Locate the cell with the specified text and output its [x, y] center coordinate. 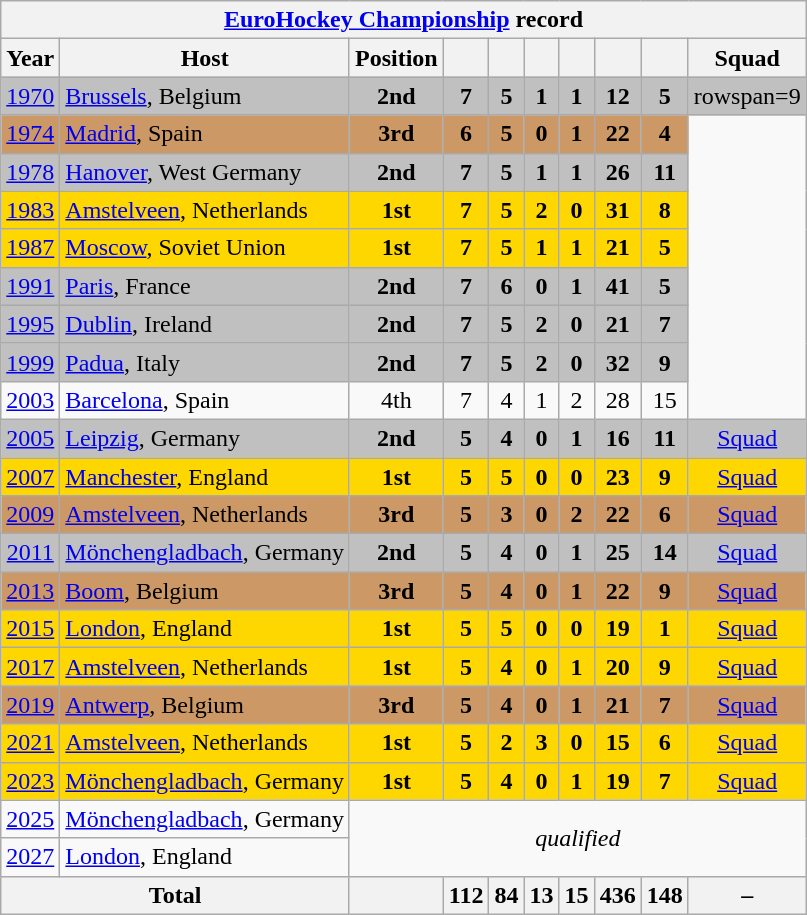
Madrid, Spain [205, 134]
Manchester, England [205, 477]
2027 [30, 857]
Brussels, Belgium [205, 96]
2007 [30, 477]
2009 [30, 515]
16 [618, 438]
25 [618, 553]
Dublin, Ireland [205, 324]
qualified [578, 838]
2013 [30, 591]
2005 [30, 438]
Leipzig, Germany [205, 438]
EuroHockey Championship record [404, 20]
Hanover, West Germany [205, 172]
8 [664, 210]
1974 [30, 134]
148 [664, 895]
13 [542, 895]
– [747, 895]
26 [618, 172]
rowspan=9 [747, 96]
Paris, France [205, 286]
1987 [30, 248]
1991 [30, 286]
Moscow, Soviet Union [205, 248]
1995 [30, 324]
32 [618, 362]
Boom, Belgium [205, 591]
31 [618, 210]
2015 [30, 629]
Padua, Italy [205, 362]
1983 [30, 210]
2011 [30, 553]
Position [396, 58]
4th [396, 400]
41 [618, 286]
Host [205, 58]
1970 [30, 96]
12 [618, 96]
2023 [30, 781]
Barcelona, Spain [205, 400]
28 [618, 400]
Antwerp, Belgium [205, 705]
1999 [30, 362]
Year [30, 58]
2019 [30, 705]
2017 [30, 667]
23 [618, 477]
14 [664, 553]
112 [466, 895]
436 [618, 895]
1978 [30, 172]
2025 [30, 819]
Total [176, 895]
20 [618, 667]
84 [506, 895]
2003 [30, 400]
2021 [30, 743]
